Scan for the cell matching the given text and deliver its (x, y) coordinate at center. 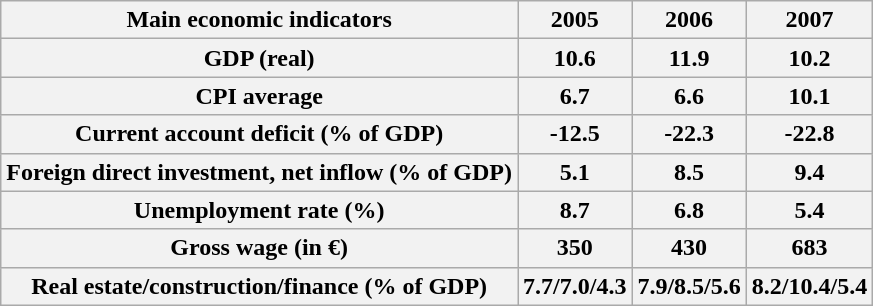
Gross wage (in €) (260, 248)
6.7 (575, 96)
8.7 (575, 210)
2005 (575, 20)
Unemployment rate (%) (260, 210)
430 (689, 248)
Real estate/construction/finance (% of GDP) (260, 286)
GDP (real) (260, 58)
Current account deficit (% of GDP) (260, 134)
9.4 (809, 172)
10.6 (575, 58)
2006 (689, 20)
Foreign direct investment, net inflow (% of GDP) (260, 172)
2007 (809, 20)
10.2 (809, 58)
8.5 (689, 172)
-22.8 (809, 134)
-22.3 (689, 134)
10.1 (809, 96)
6.6 (689, 96)
7.9/8.5/5.6 (689, 286)
350 (575, 248)
6.8 (689, 210)
11.9 (689, 58)
5.4 (809, 210)
7.7/7.0/4.3 (575, 286)
5.1 (575, 172)
Main economic indicators (260, 20)
8.2/10.4/5.4 (809, 286)
CPI average (260, 96)
-12.5 (575, 134)
683 (809, 248)
